For the text-containing cell, return its midpoint in (X, Y) coordinate format. 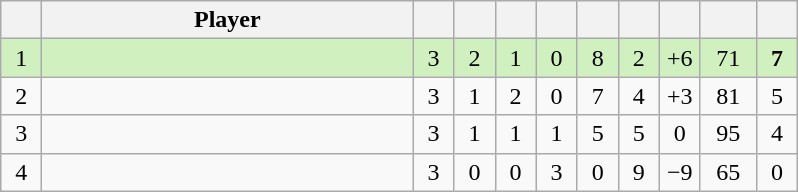
+6 (680, 58)
Player (228, 20)
9 (638, 172)
71 (728, 58)
−9 (680, 172)
65 (728, 172)
8 (598, 58)
81 (728, 96)
+3 (680, 96)
95 (728, 134)
